Find where the given text appears and provide that cell's center as [x, y] coordinate. 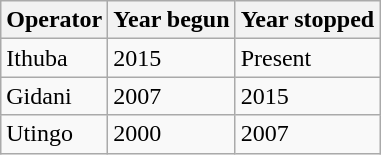
Operator [54, 20]
2000 [172, 134]
Gidani [54, 96]
Year begun [172, 20]
Present [308, 58]
Utingo [54, 134]
Ithuba [54, 58]
Year stopped [308, 20]
